Identify which cell holds the provided text, then report its [X, Y] central coordinate. 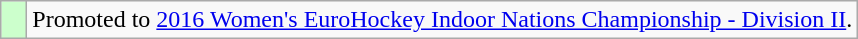
Promoted to 2016 Women's EuroHockey Indoor Nations Championship - Division II. [442, 20]
